Identify which cell holds the provided text, then report its [x, y] central coordinate. 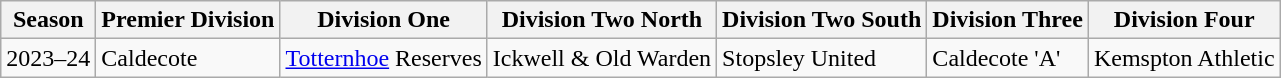
Division Two North [602, 20]
Season [48, 20]
Kemspton Athletic [1184, 58]
Ickwell & Old Warden [602, 58]
2023–24 [48, 58]
Division Three [1008, 20]
Division Four [1184, 20]
Division One [384, 20]
Premier Division [188, 20]
Caldecote 'A' [1008, 58]
Division Two South [822, 20]
Stopsley United [822, 58]
Totternhoe Reserves [384, 58]
Caldecote [188, 58]
